Search for the cell housing the specified text and yield its (x, y) center coordinate. 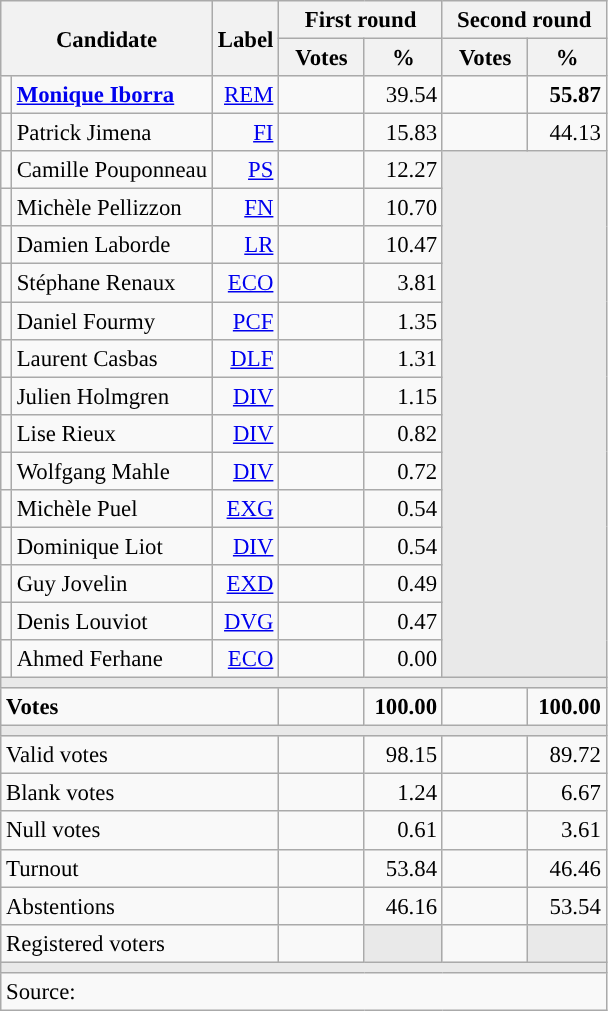
98.15 (403, 755)
0.47 (403, 621)
10.70 (403, 208)
Monique Iborra (112, 95)
3.61 (567, 831)
Patrick Jimena (112, 133)
Registered voters (140, 943)
1.15 (403, 396)
Dominique Liot (112, 546)
1.24 (403, 793)
Blank votes (140, 793)
FI (245, 133)
PS (245, 170)
Julien Holmgren (112, 396)
Daniel Fourmy (112, 321)
Second round (524, 20)
EXG (245, 509)
First round (361, 20)
Camille Pouponneau (112, 170)
0.82 (403, 433)
REM (245, 95)
Turnout (140, 868)
PCF (245, 321)
3.81 (403, 283)
53.84 (403, 868)
Valid votes (140, 755)
53.54 (567, 906)
46.46 (567, 868)
Wolfgang Mahle (112, 471)
EXD (245, 584)
Damien Laborde (112, 245)
89.72 (567, 755)
0.72 (403, 471)
FN (245, 208)
1.31 (403, 358)
1.35 (403, 321)
Laurent Casbas (112, 358)
DVG (245, 621)
Label (245, 38)
6.67 (567, 793)
Abstentions (140, 906)
Candidate (107, 38)
0.61 (403, 831)
Michèle Puel (112, 509)
Michèle Pellizzon (112, 208)
Lise Rieux (112, 433)
LR (245, 245)
15.83 (403, 133)
Null votes (140, 831)
Guy Jovelin (112, 584)
39.54 (403, 95)
44.13 (567, 133)
0.00 (403, 659)
Denis Louviot (112, 621)
Stéphane Renaux (112, 283)
46.16 (403, 906)
12.27 (403, 170)
55.87 (567, 95)
DLF (245, 358)
10.47 (403, 245)
Ahmed Ferhane (112, 659)
Source: (304, 992)
0.49 (403, 584)
